Determine the (x, y) coordinate at the center of the cell enclosing the given text.  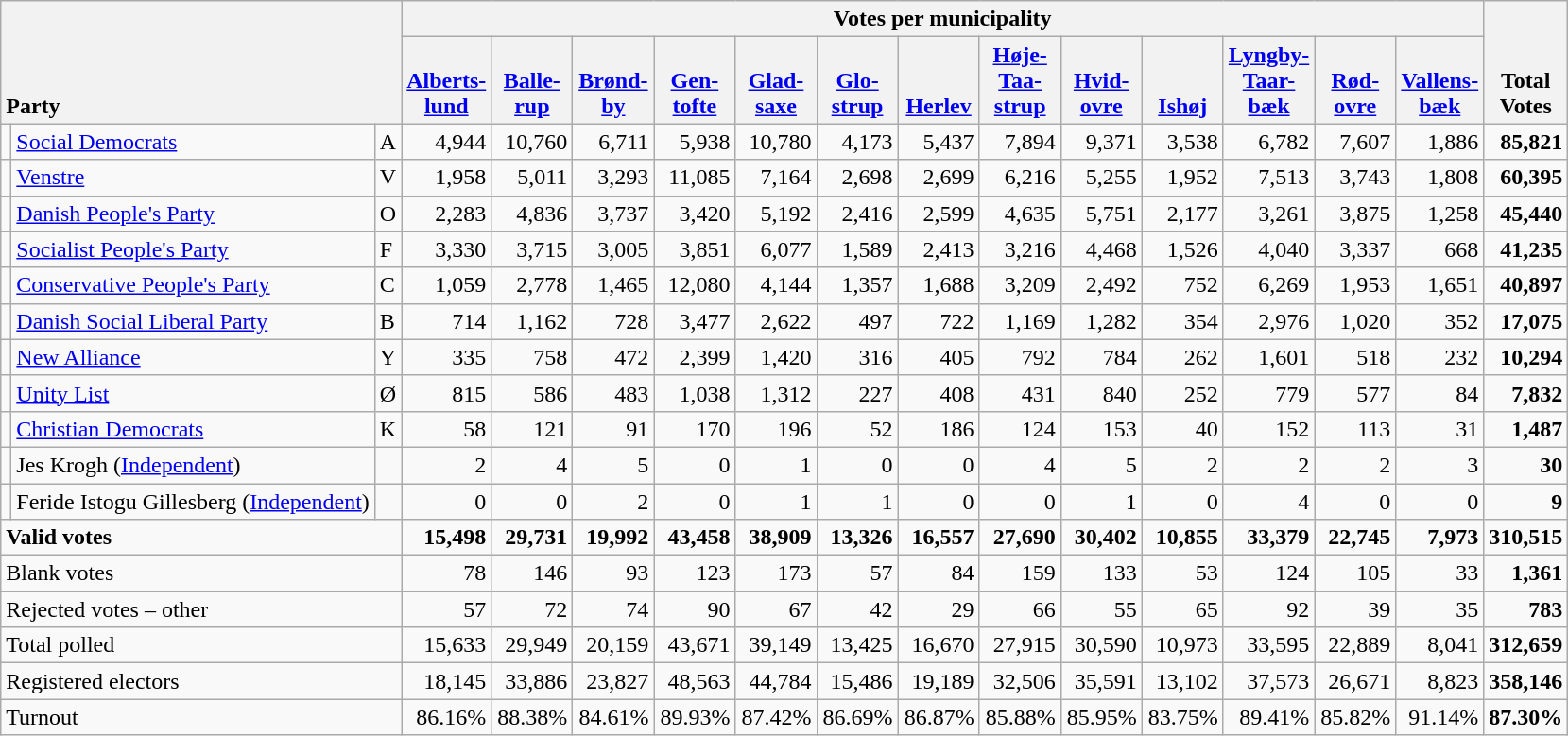
783 (1525, 609)
1,651 (1440, 285)
10,294 (1525, 357)
15,486 (857, 681)
1,953 (1355, 285)
Valid votes (201, 538)
1,465 (613, 285)
15,633 (446, 645)
16,670 (939, 645)
39,149 (776, 645)
6,782 (1268, 142)
Hvid- ovre (1101, 80)
2,283 (446, 214)
Christian Democrats (193, 429)
1,601 (1268, 357)
Rød- ovre (1355, 80)
K (388, 429)
29,949 (532, 645)
1,952 (1182, 178)
13,102 (1182, 681)
91 (613, 429)
1,487 (1525, 429)
4,944 (446, 142)
9 (1525, 502)
58 (446, 429)
90 (695, 609)
3,209 (1020, 285)
89.93% (695, 717)
1,361 (1525, 573)
252 (1182, 393)
Danish People's Party (193, 214)
V (388, 178)
44,784 (776, 681)
27,915 (1020, 645)
105 (1355, 573)
668 (1440, 249)
405 (939, 357)
7,607 (1355, 142)
Venstre (193, 178)
728 (613, 321)
5,437 (939, 142)
262 (1182, 357)
497 (857, 321)
67 (776, 609)
23,827 (613, 681)
78 (446, 573)
33,595 (1268, 645)
10,973 (1182, 645)
483 (613, 393)
714 (446, 321)
20,159 (613, 645)
Glad- saxe (776, 80)
779 (1268, 393)
577 (1355, 393)
38,909 (776, 538)
37,573 (1268, 681)
Ishøj (1182, 80)
Rejected votes – other (201, 609)
32,506 (1020, 681)
792 (1020, 357)
45,440 (1525, 214)
3,420 (695, 214)
26,671 (1355, 681)
3,330 (446, 249)
40 (1182, 429)
6,216 (1020, 178)
Herlev (939, 80)
6,269 (1268, 285)
7,832 (1525, 393)
3,538 (1182, 142)
43,671 (695, 645)
8,041 (1440, 645)
1,282 (1101, 321)
1,526 (1182, 249)
84.61% (613, 717)
17,075 (1525, 321)
1,059 (446, 285)
3,737 (613, 214)
9,371 (1101, 142)
87.30% (1525, 717)
15,498 (446, 538)
Glo- strup (857, 80)
113 (1355, 429)
310,515 (1525, 538)
2,492 (1101, 285)
358,146 (1525, 681)
1,038 (695, 393)
65 (1182, 609)
22,889 (1355, 645)
6,077 (776, 249)
4,040 (1268, 249)
O (388, 214)
86.69% (857, 717)
1,169 (1020, 321)
Total Votes (1525, 62)
123 (695, 573)
42 (857, 609)
52 (857, 429)
93 (613, 573)
146 (532, 573)
1,688 (939, 285)
316 (857, 357)
11,085 (695, 178)
A (388, 142)
85.95% (1101, 717)
43,458 (695, 538)
30,590 (1101, 645)
1,420 (776, 357)
86.16% (446, 717)
F (388, 249)
2,413 (939, 249)
83.75% (1182, 717)
B (388, 321)
1,357 (857, 285)
752 (1182, 285)
19,992 (613, 538)
41,235 (1525, 249)
431 (1020, 393)
Registered electors (201, 681)
232 (1440, 357)
92 (1268, 609)
3,293 (613, 178)
Danish Social Liberal Party (193, 321)
2,399 (695, 357)
4,144 (776, 285)
722 (939, 321)
5,011 (532, 178)
Socialist People's Party (193, 249)
12,080 (695, 285)
2,177 (1182, 214)
19,189 (939, 681)
Lyngby- Taar- bæk (1268, 80)
6,711 (613, 142)
Turnout (201, 717)
Alberts- lund (446, 80)
1,020 (1355, 321)
30 (1525, 465)
3,851 (695, 249)
88.38% (532, 717)
5,255 (1101, 178)
2,976 (1268, 321)
312,659 (1525, 645)
Blank votes (201, 573)
3,875 (1355, 214)
27,690 (1020, 538)
Party (201, 62)
354 (1182, 321)
7,513 (1268, 178)
2,416 (857, 214)
5,938 (695, 142)
472 (613, 357)
3,715 (532, 249)
33 (1440, 573)
Høje- Taa- strup (1020, 80)
2,778 (532, 285)
13,425 (857, 645)
85.88% (1020, 717)
29,731 (532, 538)
New Alliance (193, 357)
10,780 (776, 142)
2,699 (939, 178)
Ø (388, 393)
408 (939, 393)
3,477 (695, 321)
Y (388, 357)
1,258 (1440, 214)
196 (776, 429)
1,589 (857, 249)
72 (532, 609)
13,326 (857, 538)
40,897 (1525, 285)
Votes per municipality (943, 19)
Gen- tofte (695, 80)
153 (1101, 429)
5,192 (776, 214)
33,886 (532, 681)
Unity List (193, 393)
39 (1355, 609)
3,005 (613, 249)
4,173 (857, 142)
3,261 (1268, 214)
152 (1268, 429)
1,958 (446, 178)
Social Democrats (193, 142)
Balle- rup (532, 80)
Total polled (201, 645)
4,836 (532, 214)
227 (857, 393)
758 (532, 357)
7,894 (1020, 142)
Conservative People's Party (193, 285)
85.82% (1355, 717)
16,557 (939, 538)
66 (1020, 609)
121 (532, 429)
10,855 (1182, 538)
1,886 (1440, 142)
173 (776, 573)
18,145 (446, 681)
170 (695, 429)
85,821 (1525, 142)
3,216 (1020, 249)
518 (1355, 357)
335 (446, 357)
7,973 (1440, 538)
22,745 (1355, 538)
Vallens- bæk (1440, 80)
840 (1101, 393)
74 (613, 609)
784 (1101, 357)
186 (939, 429)
60,395 (1525, 178)
3,743 (1355, 178)
48,563 (695, 681)
815 (446, 393)
Brønd- by (613, 80)
159 (1020, 573)
30,402 (1101, 538)
87.42% (776, 717)
2,622 (776, 321)
53 (1182, 573)
7,164 (776, 178)
4,468 (1101, 249)
29 (939, 609)
C (388, 285)
35 (1440, 609)
91.14% (1440, 717)
3 (1440, 465)
89.41% (1268, 717)
2,698 (857, 178)
8,823 (1440, 681)
35,591 (1101, 681)
10,760 (532, 142)
5,751 (1101, 214)
2,599 (939, 214)
Jes Krogh (Independent) (193, 465)
55 (1101, 609)
31 (1440, 429)
Feride Istogu Gillesberg (Independent) (193, 502)
586 (532, 393)
352 (1440, 321)
4,635 (1020, 214)
133 (1101, 573)
1,162 (532, 321)
86.87% (939, 717)
33,379 (1268, 538)
3,337 (1355, 249)
1,808 (1440, 178)
1,312 (776, 393)
